Identify which cell holds the provided text, then report its [X, Y] central coordinate. 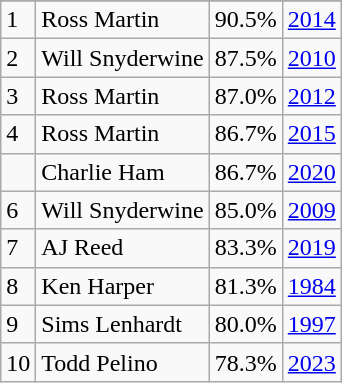
2 [18, 58]
Sims Lenhardt [122, 324]
87.5% [246, 58]
2023 [312, 362]
1 [18, 20]
AJ Reed [122, 248]
6 [18, 210]
8 [18, 286]
2020 [312, 172]
2010 [312, 58]
7 [18, 248]
2009 [312, 210]
2014 [312, 20]
10 [18, 362]
90.5% [246, 20]
1997 [312, 324]
2015 [312, 134]
1984 [312, 286]
2019 [312, 248]
9 [18, 324]
85.0% [246, 210]
4 [18, 134]
Charlie Ham [122, 172]
81.3% [246, 286]
Todd Pelino [122, 362]
78.3% [246, 362]
83.3% [246, 248]
80.0% [246, 324]
Ken Harper [122, 286]
2012 [312, 96]
87.0% [246, 96]
3 [18, 96]
